Return (x, y) of the center of cell containing provided text 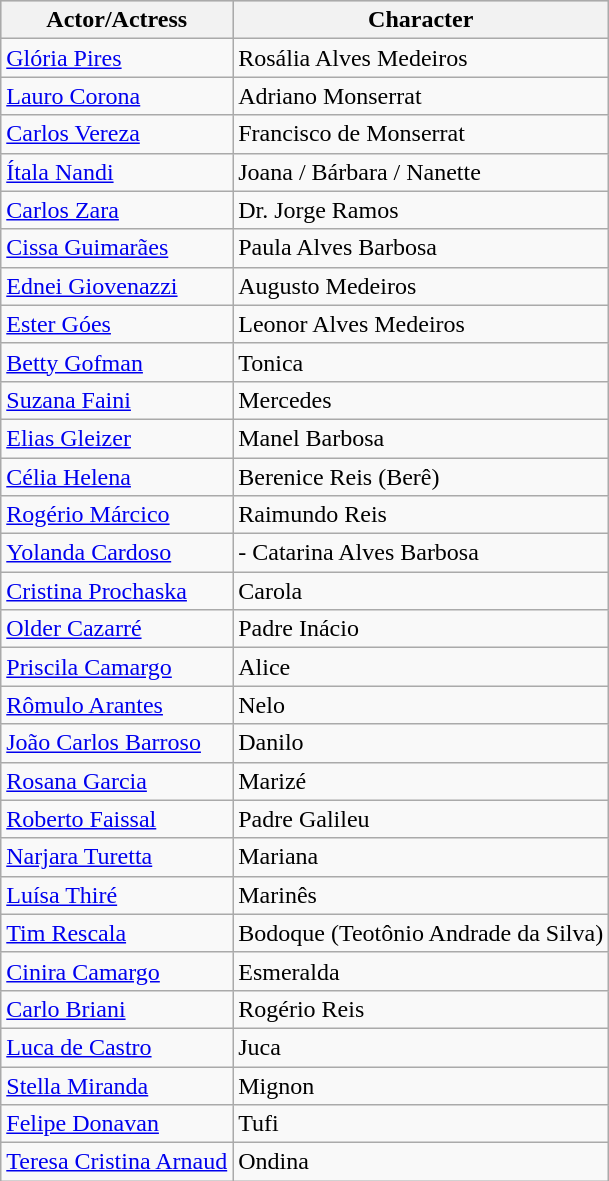
Manel Barbosa (421, 438)
Alice (421, 667)
Francisco de Monserrat (421, 134)
Célia Helena (117, 477)
Juca (421, 1047)
Betty Gofman (117, 362)
Mariana (421, 857)
Stella Miranda (117, 1085)
Cissa Guimarães (117, 248)
Dr. Jorge Ramos (421, 210)
Luca de Castro (117, 1047)
Joana / Bárbara / Nanette (421, 172)
Glória Pires (117, 58)
Leonor Alves Medeiros (421, 324)
Carlo Briani (117, 1009)
Narjara Turetta (117, 857)
Marizé (421, 781)
Rogério Reis (421, 1009)
Bodoque (Teotônio Andrade da Silva) (421, 933)
João Carlos Barroso (117, 743)
Ondina (421, 1162)
Elias Gleizer (117, 438)
Priscila Camargo (117, 667)
Roberto Faissal (117, 819)
Rosana Garcia (117, 781)
Augusto Medeiros (421, 286)
Ítala Nandi (117, 172)
Cristina Prochaska (117, 591)
Marinês (421, 895)
Adriano Monserrat (421, 96)
Rogério Márcico (117, 515)
Suzana Faini (117, 400)
Tim Rescala (117, 933)
Tufi (421, 1124)
- Catarina Alves Barbosa (421, 553)
Yolanda Cardoso (117, 553)
Padre Galileu (421, 819)
Mignon (421, 1085)
Character (421, 20)
Esmeralda (421, 971)
Felipe Donavan (117, 1124)
Carola (421, 591)
Lauro Corona (117, 96)
Actor/Actress (117, 20)
Carlos Vereza (117, 134)
Rosália Alves Medeiros (421, 58)
Ednei Giovenazzi (117, 286)
Paula Alves Barbosa (421, 248)
Teresa Cristina Arnaud (117, 1162)
Luísa Thiré (117, 895)
Older Cazarré (117, 629)
Tonica (421, 362)
Rômulo Arantes (117, 705)
Carlos Zara (117, 210)
Ester Góes (117, 324)
Mercedes (421, 400)
Raimundo Reis (421, 515)
Cinira Camargo (117, 971)
Danilo (421, 743)
Padre Inácio (421, 629)
Nelo (421, 705)
Berenice Reis (Berê) (421, 477)
